Capture the cell that displays the provided text and extract its [x, y] central coordinate. 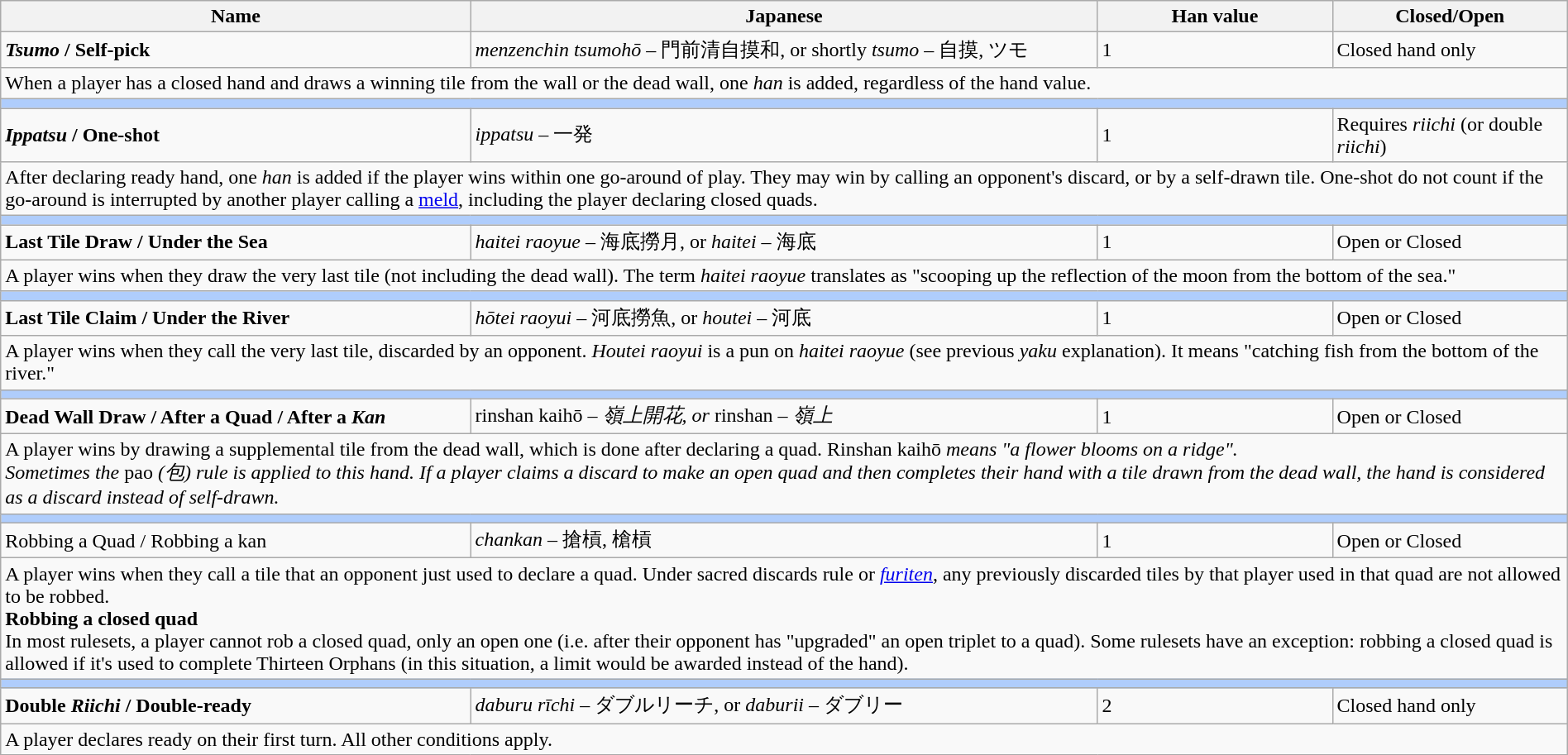
Requires riichi (or double riichi) [1450, 134]
hōtei raoyui – 河底撈魚, or houtei – 河底 [784, 318]
When a player has a closed hand and draws a winning tile from the wall or the dead wall, one han is added, regardless of the hand value. [784, 83]
Name [236, 17]
Ippatsu / One-shot [236, 134]
chankan – 搶槓, 槍槓 [784, 541]
Last Tile Claim / Under the River [236, 318]
Tsumo / Self-pick [236, 50]
A player declares ready on their first turn. All other conditions apply. [784, 738]
haitei raoyue – 海底撈月, or haitei – 海底 [784, 243]
Double Riichi / Double-ready [236, 706]
Dead Wall Draw / After a Quad / After a Kan [236, 417]
Last Tile Draw / Under the Sea [236, 243]
2 [1215, 706]
Robbing a Quad / Robbing a kan [236, 541]
Han value [1215, 17]
ippatsu – 一発 [784, 134]
Closed/Open [1450, 17]
rinshan kaihō – 嶺上開花, or rinshan – 嶺上 [784, 417]
menzenchin tsumohō – 門前清自摸和, or shortly tsumo – 自摸, ツモ [784, 50]
Japanese [784, 17]
daburu rīchi – ダブルリーチ, or daburii – ダブリー [784, 706]
